Detect which cell encompasses the target text, then output its (x, y) center coordinate. 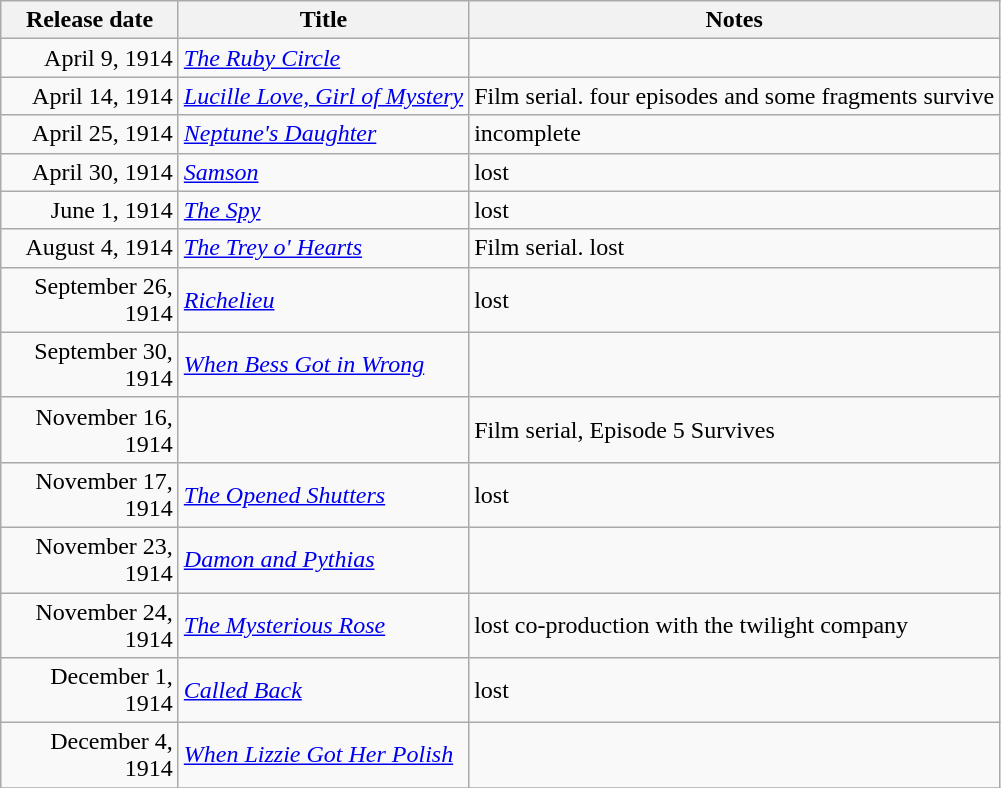
Damon and Pythias (323, 560)
April 14, 1914 (90, 96)
June 1, 1914 (90, 210)
Release date (90, 20)
September 26, 1914 (90, 300)
Title (323, 20)
The Opened Shutters (323, 494)
December 1, 1914 (90, 690)
When Lizzie Got Her Polish (323, 756)
Film serial. four episodes and some fragments survive (734, 96)
August 4, 1914 (90, 248)
December 4, 1914 (90, 756)
Film serial, Episode 5 Survives (734, 430)
April 9, 1914 (90, 58)
The Spy (323, 210)
Neptune's Daughter (323, 134)
November 16, 1914 (90, 430)
April 30, 1914 (90, 172)
Notes (734, 20)
The Ruby Circle (323, 58)
November 17, 1914 (90, 494)
November 24, 1914 (90, 624)
November 23, 1914 (90, 560)
Lucille Love, Girl of Mystery (323, 96)
incomplete (734, 134)
lost co-production with the twilight company (734, 624)
The Mysterious Rose (323, 624)
The Trey o' Hearts (323, 248)
September 30, 1914 (90, 364)
Samson (323, 172)
Film serial. lost (734, 248)
Called Back (323, 690)
Richelieu (323, 300)
April 25, 1914 (90, 134)
When Bess Got in Wrong (323, 364)
